Provide the (X, Y) coordinate of the cell's center where the given text is located.  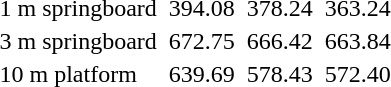
672.75 (202, 41)
666.42 (280, 41)
